Search for the cell housing the specified text and yield its (X, Y) center coordinate. 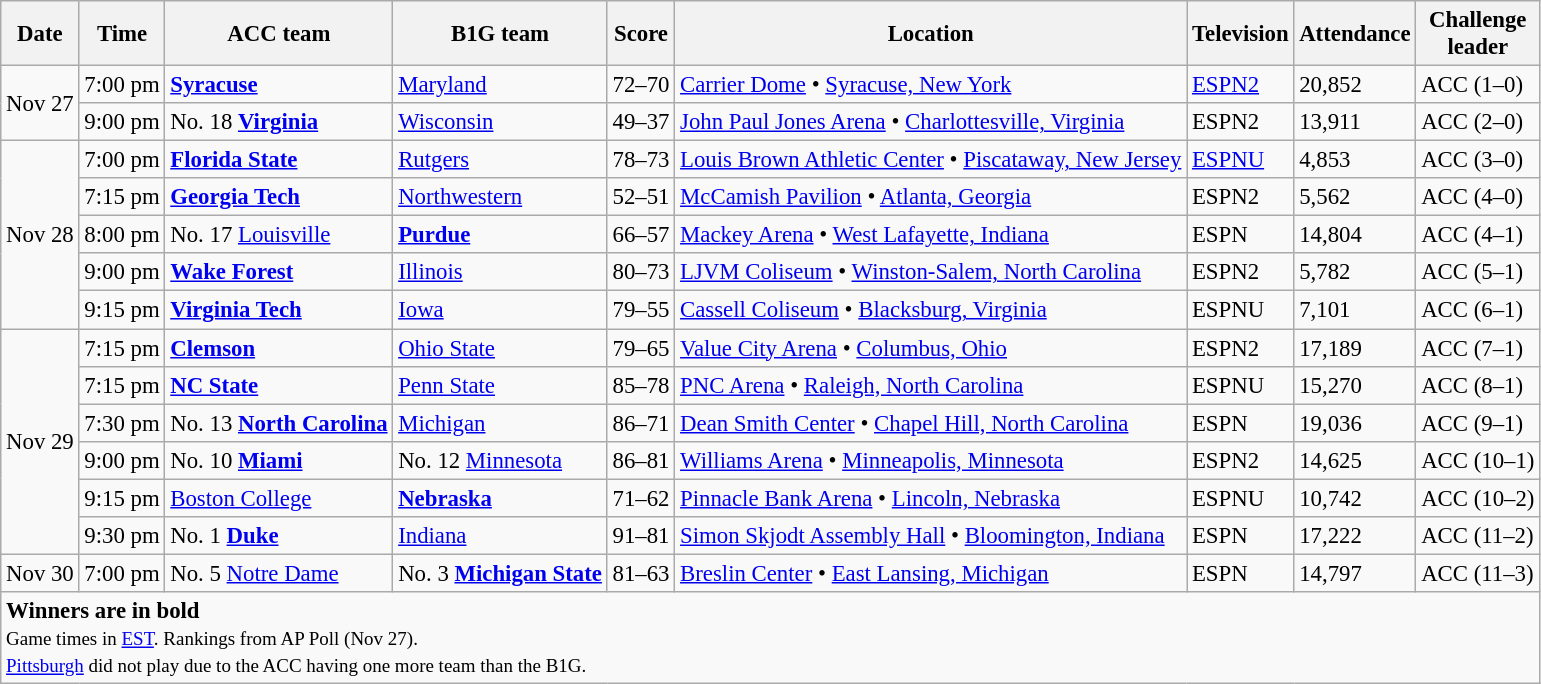
ACC (9–1) (1478, 423)
ACC (10–2) (1478, 498)
John Paul Jones Arena • Charlottesville, Virginia (931, 122)
Rutgers (500, 160)
LJVM Coliseum • Winston-Salem, North Carolina (931, 273)
19,036 (1355, 423)
Cassell Coliseum • Blacksburg, Virginia (931, 310)
79–55 (641, 310)
Nov 29 (40, 442)
Ohio State (500, 348)
10,742 (1355, 498)
17,189 (1355, 348)
Nebraska (500, 498)
B1G team (500, 34)
5,562 (1355, 197)
Winners are in boldGame times in EST. Rankings from AP Poll (Nov 27).Pittsburgh did not play due to the ACC having one more team than the B1G. (770, 638)
Location (931, 34)
52–51 (641, 197)
No. 10 Miami (279, 460)
13,911 (1355, 122)
14,804 (1355, 235)
ACC (3–0) (1478, 160)
ACC (6–1) (1478, 310)
NC State (279, 385)
Nov 27 (40, 104)
86–71 (641, 423)
Louis Brown Athletic Center • Piscataway, New Jersey (931, 160)
Nov 28 (40, 235)
ACC (8–1) (1478, 385)
79–65 (641, 348)
Michigan (500, 423)
No. 3 Michigan State (500, 573)
Florida State (279, 160)
McCamish Pavilion • Atlanta, Georgia (931, 197)
ACC (4–0) (1478, 197)
9:30 pm (122, 536)
86–81 (641, 460)
Dean Smith Center • Chapel Hill, North Carolina (931, 423)
49–37 (641, 122)
7,101 (1355, 310)
ACC (10–1) (1478, 460)
Georgia Tech (279, 197)
Mackey Arena • West Lafayette, Indiana (931, 235)
No. 13 North Carolina (279, 423)
Williams Arena • Minneapolis, Minnesota (931, 460)
85–78 (641, 385)
Clemson (279, 348)
PNC Arena • Raleigh, North Carolina (931, 385)
81–63 (641, 573)
No. 1 Duke (279, 536)
Pinnacle Bank Arena • Lincoln, Nebraska (931, 498)
Challengeleader (1478, 34)
Wake Forest (279, 273)
ACC team (279, 34)
ACC (11–3) (1478, 573)
No. 17 Louisville (279, 235)
Simon Skjodt Assembly Hall • Bloomington, Indiana (931, 536)
15,270 (1355, 385)
Nov 30 (40, 573)
Date (40, 34)
Indiana (500, 536)
Attendance (1355, 34)
78–73 (641, 160)
Boston College (279, 498)
80–73 (641, 273)
No. 18 Virginia (279, 122)
ACC (1–0) (1478, 85)
8:00 pm (122, 235)
14,625 (1355, 460)
91–81 (641, 536)
ACC (2–0) (1478, 122)
20,852 (1355, 85)
ACC (4–1) (1478, 235)
66–57 (641, 235)
Maryland (500, 85)
4,853 (1355, 160)
Breslin Center • East Lansing, Michigan (931, 573)
71–62 (641, 498)
Carrier Dome • Syracuse, New York (931, 85)
ACC (7–1) (1478, 348)
Syracuse (279, 85)
5,782 (1355, 273)
Time (122, 34)
Iowa (500, 310)
Score (641, 34)
No. 5 Notre Dame (279, 573)
14,797 (1355, 573)
72–70 (641, 85)
Northwestern (500, 197)
Television (1240, 34)
Wisconsin (500, 122)
No. 12 Minnesota (500, 460)
Illinois (500, 273)
7:30 pm (122, 423)
ACC (5–1) (1478, 273)
17,222 (1355, 536)
Virginia Tech (279, 310)
Penn State (500, 385)
Purdue (500, 235)
ACC (11–2) (1478, 536)
Value City Arena • Columbus, Ohio (931, 348)
